Capture the cell that displays the provided text and extract its [X, Y] central coordinate. 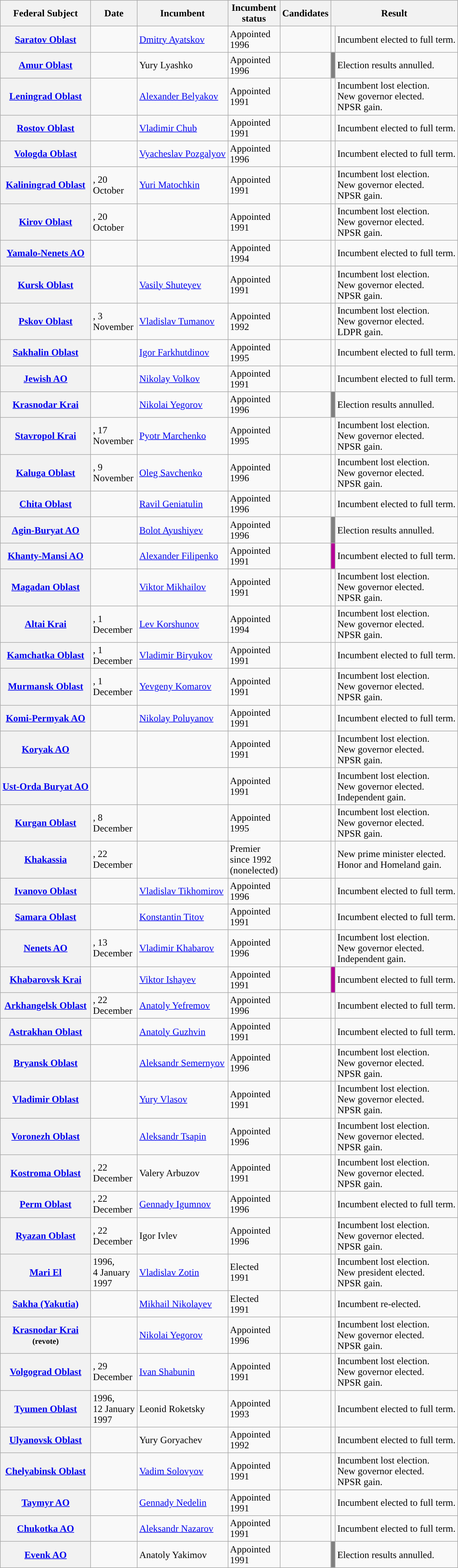
Leonid Roketsky [183, 1408]
Vladimir Khabarov [183, 948]
Vadim Solovyov [183, 1471]
Ulyanovsk Oblast [45, 1440]
Incumbent status [254, 14]
Viktor Mikhailov [183, 587]
Aleksandr Semernyov [183, 1063]
Amur Oblast [45, 65]
Vladimir Chub [183, 128]
Valery Arbuzov [183, 1173]
Vologda Oblast [45, 154]
Aleksandr Nazarov [183, 1529]
Rostov Oblast [45, 128]
Kurgan Oblast [45, 823]
Kostroma Oblast [45, 1173]
Koryak AO [45, 749]
Nenets AO [45, 948]
Volgograd Oblast [45, 1372]
Vladislav Tikhomirov [183, 891]
Magadan Oblast [45, 587]
Ivan Shabunin [183, 1372]
, 17 November [114, 436]
Viktor Ishayev [183, 980]
Khabarovsk Krai [45, 980]
Yamalo-Nenets AO [45, 253]
Incumbent lost election.New president elected.NPSR gain. [397, 1272]
1996,4 January 1997 [114, 1272]
Anatoly Yefremov [183, 1005]
Stavropol Krai [45, 436]
, 8 December [114, 823]
Ivanovo Oblast [45, 891]
Oleg Savchenko [183, 473]
Mari El [45, 1272]
Vladimir Biryukov [183, 655]
Chukotka AO [45, 1529]
Anatoly Guzhvin [183, 1032]
Komi-Permyak AO [45, 718]
Pyotr Marchenko [183, 436]
Federal Subject [45, 14]
Gennady Igumnov [183, 1204]
Evenk AO [45, 1554]
Appointed 1993 [254, 1408]
Kaluga Oblast [45, 473]
Kaliningrad Oblast [45, 185]
Ryazan Oblast [45, 1236]
Konstantin Titov [183, 917]
Kursk Oblast [45, 284]
Premier since 1992 (nonelected) [254, 859]
Aleksandr Tsapin [183, 1136]
, 13 December [114, 948]
Arkhangelsk Oblast [45, 1005]
Alexander Filipenko [183, 556]
Ravil Geniatulin [183, 504]
1996,12 January 1997 [114, 1408]
Vyacheslav Pozgalyov [183, 154]
Anatoly Yakimov [183, 1554]
Bolot Ayushiyev [183, 530]
Murmansk Oblast [45, 687]
Altai Krai [45, 624]
Perm Oblast [45, 1204]
Mikhail Nikolayev [183, 1304]
Agin-Buryat AO [45, 530]
Pskov Oblast [45, 321]
Yuri Matochkin [183, 185]
Vladimir Oblast [45, 1100]
Chelyabinsk Oblast [45, 1471]
Yury Lyashko [183, 65]
Incumbent lost election.New governor elected.LDPR gain. [397, 321]
Lev Korshunov [183, 624]
Chita Oblast [45, 504]
Igor Farkhutdinov [183, 353]
Candidates [305, 14]
Sakha (Yakutia) [45, 1304]
Leningrad Oblast [45, 97]
Result [395, 14]
Vladislav Tumanov [183, 321]
Tyumen Oblast [45, 1408]
Yevgeny Komarov [183, 687]
New prime minister elected.Honor and Homeland gain. [397, 859]
Dmitry Ayatskov [183, 39]
Alexander Belyakov [183, 97]
Khanty-Mansi AO [45, 556]
Yury Goryachev [183, 1440]
Kirov Oblast [45, 222]
Gennady Nedelin [183, 1503]
Nikolay Poluyanov [183, 718]
Samara Oblast [45, 917]
Yury Vlasov [183, 1100]
Khakassia [45, 859]
Bryansk Oblast [45, 1063]
Krasnodar Krai [45, 405]
Vasily Shuteyev [183, 284]
Incumbent [183, 14]
Nikolay Volkov [183, 378]
, 29 December [114, 1372]
Krasnodar Krai(revote) [45, 1335]
Kamchatka Oblast [45, 655]
Vladislav Zotin [183, 1272]
Igor Ivlev [183, 1236]
Incumbent re-elected. [397, 1304]
, 9 November [114, 473]
Astrakhan Oblast [45, 1032]
Jewish AO [45, 378]
Sakhalin Oblast [45, 353]
, 3 November [114, 321]
Taymyr AO [45, 1503]
Saratov Oblast [45, 39]
Date [114, 14]
Ust-Orda Buryat AO [45, 786]
Voronezh Oblast [45, 1136]
